Locate the cell with the specified text and output its (x, y) center coordinate. 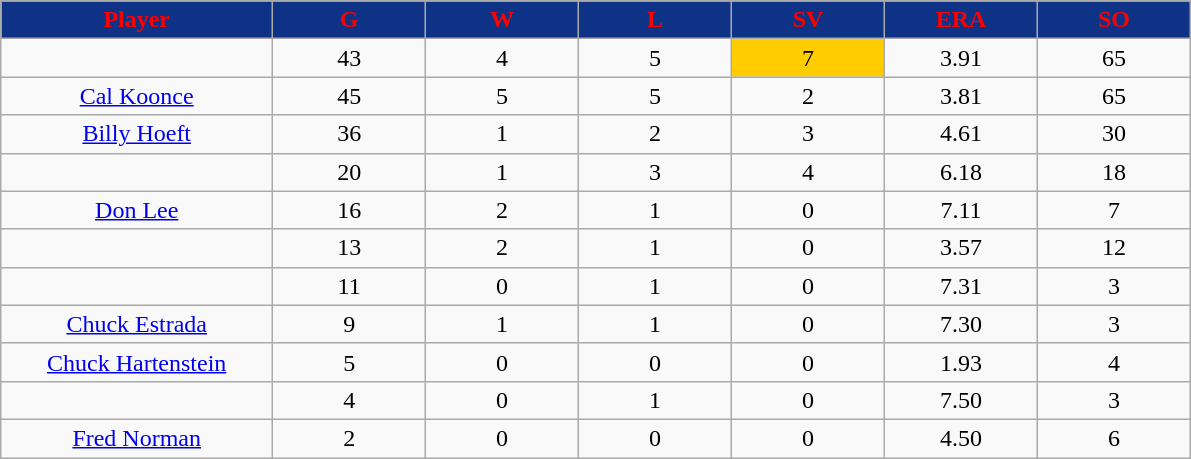
Fred Norman (137, 438)
18 (1114, 172)
Player (137, 20)
20 (350, 172)
12 (1114, 248)
36 (350, 134)
30 (1114, 134)
G (350, 20)
3.81 (960, 96)
Chuck Hartenstein (137, 362)
Chuck Estrada (137, 324)
45 (350, 96)
1.93 (960, 362)
SV (808, 20)
L (656, 20)
ERA (960, 20)
3.91 (960, 58)
SO (1114, 20)
9 (350, 324)
Don Lee (137, 210)
W (502, 20)
7.50 (960, 400)
7.31 (960, 286)
13 (350, 248)
4.50 (960, 438)
4.61 (960, 134)
7.11 (960, 210)
6.18 (960, 172)
16 (350, 210)
11 (350, 286)
Billy Hoeft (137, 134)
6 (1114, 438)
7.30 (960, 324)
3.57 (960, 248)
43 (350, 58)
Cal Koonce (137, 96)
